From the cell containing the given text, extract its center point as (X, Y) coordinate. 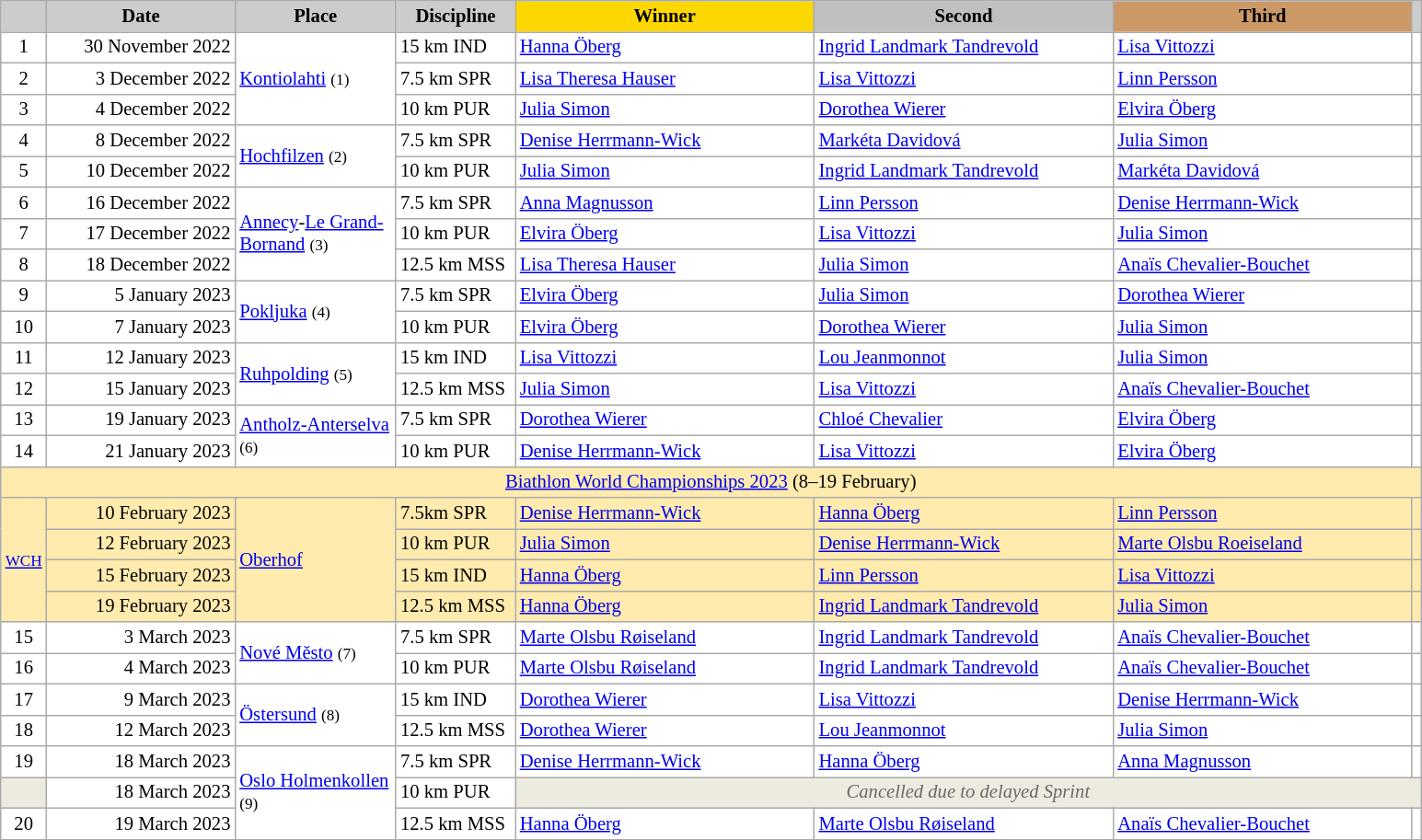
Second (965, 16)
Pokljuka (4) (315, 311)
19 February 2023 (142, 606)
4 December 2022 (142, 109)
16 December 2022 (142, 202)
Chloé Chevalier (965, 420)
10 February 2023 (142, 512)
7 January 2023 (142, 327)
3 December 2022 (142, 78)
2 (24, 78)
9 (24, 295)
8 (24, 264)
Oberhof (315, 559)
17 December 2022 (142, 234)
Third (1263, 16)
Biathlon World Championships 2023 (8–19 February) (711, 482)
15 (24, 638)
Discipline (456, 16)
12 February 2023 (142, 544)
Antholz-Anterselva (6) (315, 435)
Cancelled due to delayed Sprint (968, 792)
7.5km SPR (456, 512)
10 December 2022 (142, 171)
Annecy-Le Grand-Bornand (3) (315, 234)
Place (315, 16)
Hochfilzen (2) (315, 156)
3 (24, 109)
4 (24, 141)
9 March 2023 (142, 699)
14 (24, 451)
Ruhpolding (5) (315, 374)
8 December 2022 (142, 141)
5 January 2023 (142, 295)
12 (24, 389)
16 (24, 668)
15 February 2023 (142, 575)
5 (24, 171)
19 March 2023 (142, 823)
10 (24, 327)
17 (24, 699)
WCH (24, 559)
18 (24, 731)
6 (24, 202)
19 (24, 761)
13 (24, 420)
12 January 2023 (142, 358)
21 January 2023 (142, 451)
18 December 2022 (142, 264)
Oslo Holmenkollen (9) (315, 791)
20 (24, 823)
Winner (665, 16)
Nové Město (7) (315, 653)
19 January 2023 (142, 420)
12 March 2023 (142, 731)
Kontiolahti (1) (315, 77)
1 (24, 47)
15 January 2023 (142, 389)
7 (24, 234)
3 March 2023 (142, 638)
11 (24, 358)
Östersund (8) (315, 715)
4 March 2023 (142, 668)
Date (142, 16)
30 November 2022 (142, 47)
Marte Olsbu Roeiseland (1263, 544)
